Identify which cell holds the provided text, then report its (X, Y) central coordinate. 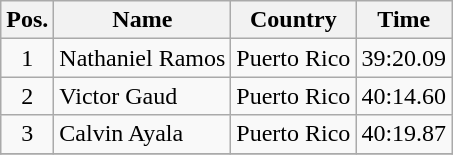
Pos. (28, 20)
Calvin Ayala (142, 134)
2 (28, 96)
40:19.87 (404, 134)
Name (142, 20)
Victor Gaud (142, 96)
39:20.09 (404, 58)
1 (28, 58)
Nathaniel Ramos (142, 58)
Time (404, 20)
3 (28, 134)
Country (294, 20)
40:14.60 (404, 96)
